Pinpoint the cell where the given text exists, returning its (x, y) midpoint coordinate. 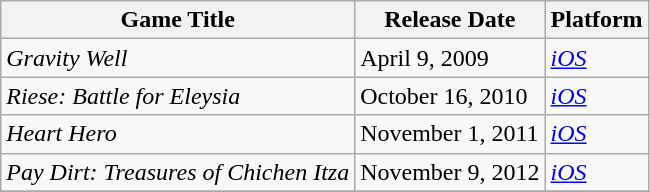
Gravity Well (178, 58)
April 9, 2009 (450, 58)
November 1, 2011 (450, 134)
October 16, 2010 (450, 96)
Riese: Battle for Eleysia (178, 96)
Heart Hero (178, 134)
Release Date (450, 20)
Platform (596, 20)
November 9, 2012 (450, 172)
Pay Dirt: Treasures of Chichen Itza (178, 172)
Game Title (178, 20)
